Output the (x, y) coordinate of the center of the cell containing the given text.  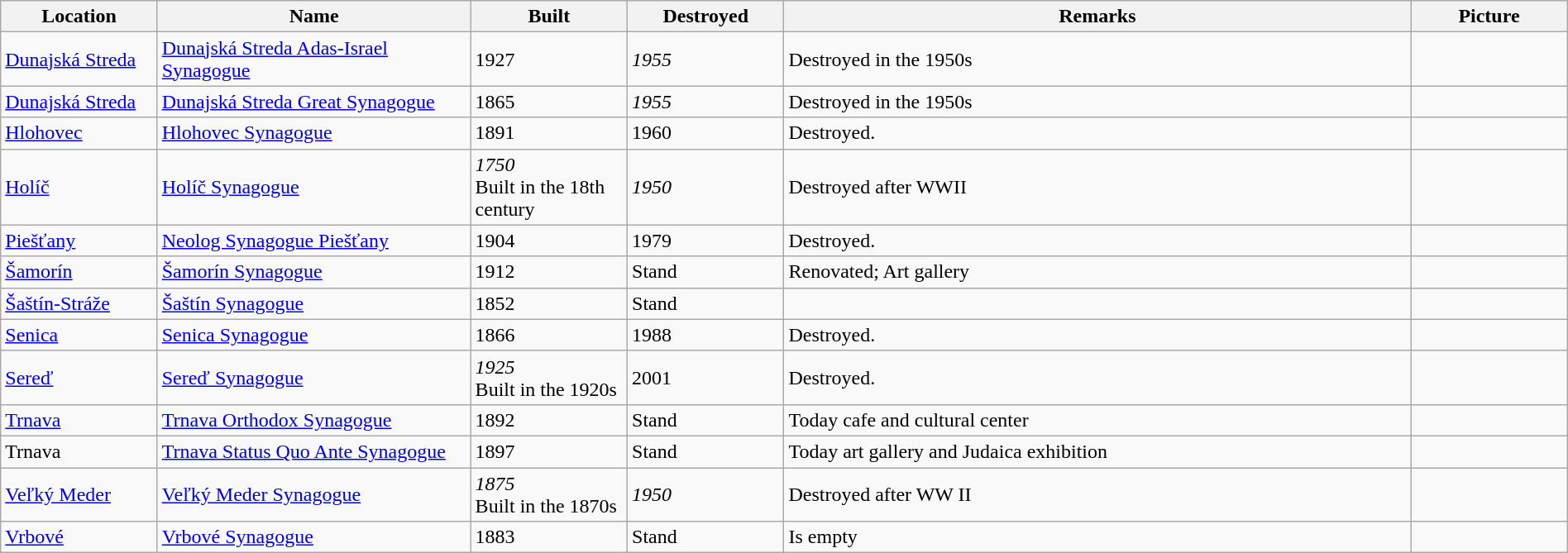
Location (79, 17)
Vrbové Synagogue (314, 537)
1897 (549, 451)
Sereď Synagogue (314, 377)
Destroyed after WW II (1097, 494)
Hlohovec (79, 133)
Remarks (1097, 17)
Name (314, 17)
Today cafe and cultural center (1097, 420)
Senica (79, 335)
Šaštín-Stráže (79, 303)
1852 (549, 303)
Destroyed (706, 17)
Holíč (79, 187)
1892 (549, 420)
Piešťany (79, 241)
1912 (549, 272)
Dunajská Streda Great Synagogue (314, 102)
1927 (549, 60)
1883 (549, 537)
Trnava Orthodox Synagogue (314, 420)
1865 (549, 102)
1875Built in the 1870s (549, 494)
1979 (706, 241)
Veľký Meder (79, 494)
Is empty (1097, 537)
Šaštín Synagogue (314, 303)
Neolog Synagogue Piešťany (314, 241)
Sereď (79, 377)
Picture (1489, 17)
1891 (549, 133)
Today art gallery and Judaica exhibition (1097, 451)
1988 (706, 335)
Destroyed after WWII (1097, 187)
Veľký Meder Synagogue (314, 494)
Renovated; Art gallery (1097, 272)
1960 (706, 133)
Šamorín (79, 272)
Vrbové (79, 537)
1866 (549, 335)
Trnava Status Quo Ante Synagogue (314, 451)
Šamorín Synagogue (314, 272)
Holíč Synagogue (314, 187)
Senica Synagogue (314, 335)
Hlohovec Synagogue (314, 133)
2001 (706, 377)
1904 (549, 241)
1750Built in the 18th century (549, 187)
Built (549, 17)
Dunajská Streda Adas-Israel Synagogue (314, 60)
1925Built in the 1920s (549, 377)
